Extract the [X, Y] coordinate from the center of the cell holding the provided text.  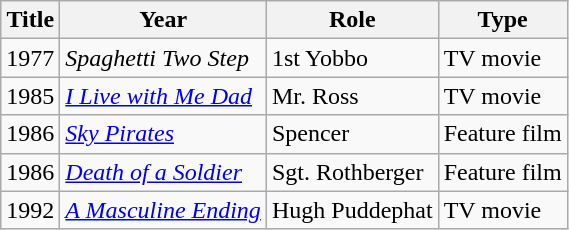
Year [164, 20]
Mr. Ross [352, 96]
Sky Pirates [164, 134]
I Live with Me Dad [164, 96]
1985 [30, 96]
Spaghetti Two Step [164, 58]
Spencer [352, 134]
1977 [30, 58]
Hugh Puddephat [352, 210]
Role [352, 20]
Type [502, 20]
1992 [30, 210]
Sgt. Rothberger [352, 172]
Death of a Soldier [164, 172]
Title [30, 20]
A Masculine Ending [164, 210]
1st Yobbo [352, 58]
